Find where the given text appears and provide that cell's center as (x, y) coordinate. 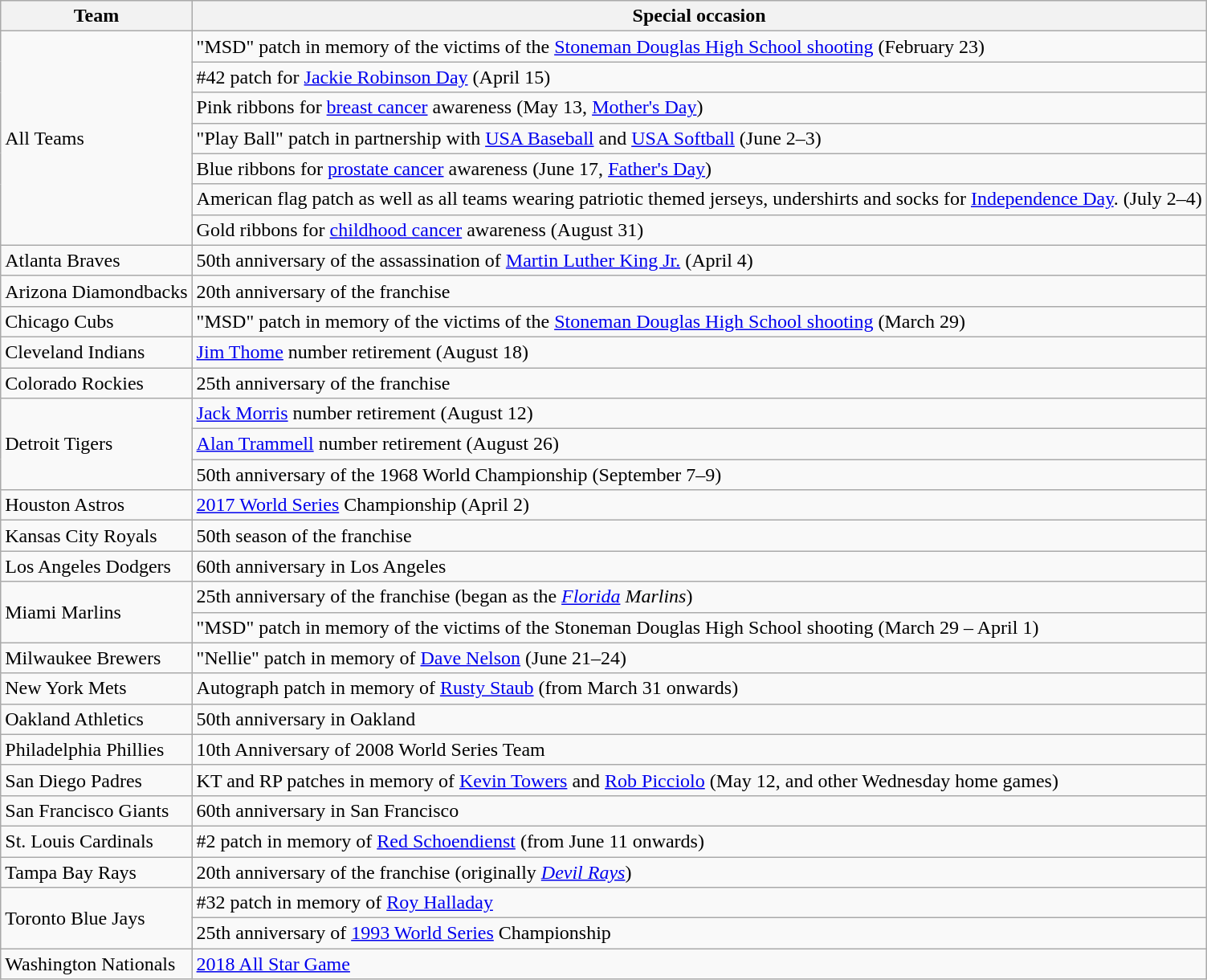
"Nellie" patch in memory of Dave Nelson (June 21–24) (699, 658)
Miami Marlins (96, 612)
St. Louis Cardinals (96, 841)
Kansas City Royals (96, 536)
20th anniversary of the franchise (699, 291)
Alan Trammell number retirement (August 26) (699, 444)
Chicago Cubs (96, 321)
10th Anniversary of 2008 World Series Team (699, 749)
Gold ribbons for childhood cancer awareness (August 31) (699, 230)
#32 patch in memory of Roy Halladay (699, 903)
Pink ribbons for breast cancer awareness (May 13, Mother's Day) (699, 108)
2018 All Star Game (699, 964)
Tampa Bay Rays (96, 872)
Jim Thome number retirement (August 18) (699, 352)
San Diego Padres (96, 780)
Team (96, 16)
#42 patch for Jackie Robinson Day (April 15) (699, 77)
Arizona Diamondbacks (96, 291)
Washington Nationals (96, 964)
60th anniversary in Los Angeles (699, 566)
New York Mets (96, 688)
All Teams (96, 138)
Philadelphia Phillies (96, 749)
Houston Astros (96, 505)
Jack Morris number retirement (August 12) (699, 414)
American flag patch as well as all teams wearing patriotic themed jerseys, undershirts and socks for Independence Day. (July 2–4) (699, 199)
San Francisco Giants (96, 811)
"MSD" patch in memory of the victims of the Stoneman Douglas High School shooting (March 29 – April 1) (699, 627)
25th anniversary of the franchise (began as the Florida Marlins) (699, 597)
50th season of the franchise (699, 536)
25th anniversary of the franchise (699, 383)
2017 World Series Championship (April 2) (699, 505)
Los Angeles Dodgers (96, 566)
Detroit Tigers (96, 444)
Autograph patch in memory of Rusty Staub (from March 31 onwards) (699, 688)
20th anniversary of the franchise (originally Devil Rays) (699, 872)
"Play Ball" patch in partnership with USA Baseball and USA Softball (June 2–3) (699, 138)
60th anniversary in San Francisco (699, 811)
Atlanta Braves (96, 260)
"MSD" patch in memory of the victims of the Stoneman Douglas High School shooting (March 29) (699, 321)
"MSD" patch in memory of the victims of the Stoneman Douglas High School shooting (February 23) (699, 47)
Oakland Athletics (96, 719)
25th anniversary of 1993 World Series Championship (699, 933)
50th anniversary of the assassination of Martin Luther King Jr. (April 4) (699, 260)
Cleveland Indians (96, 352)
50th anniversary of the 1968 World Championship (September 7–9) (699, 475)
Special occasion (699, 16)
Milwaukee Brewers (96, 658)
50th anniversary in Oakland (699, 719)
Colorado Rockies (96, 383)
KT and RP patches in memory of Kevin Towers and Rob Picciolo (May 12, and other Wednesday home games) (699, 780)
Blue ribbons for prostate cancer awareness (June 17, Father's Day) (699, 169)
#2 patch in memory of Red Schoendienst (from June 11 onwards) (699, 841)
Toronto Blue Jays (96, 918)
